From the cell containing the given text, extract its center point as [X, Y] coordinate. 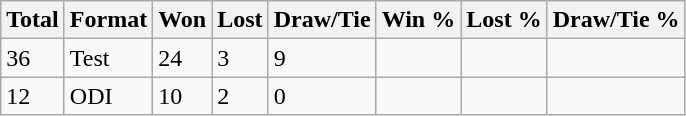
ODI [108, 96]
Format [108, 20]
Lost [240, 20]
Test [108, 58]
12 [33, 96]
2 [240, 96]
10 [182, 96]
Won [182, 20]
Draw/Tie [322, 20]
Draw/Tie % [616, 20]
Lost % [504, 20]
9 [322, 58]
36 [33, 58]
Total [33, 20]
24 [182, 58]
3 [240, 58]
0 [322, 96]
Win % [418, 20]
